Extract the (X, Y) coordinate from the center of the cell holding the provided text.  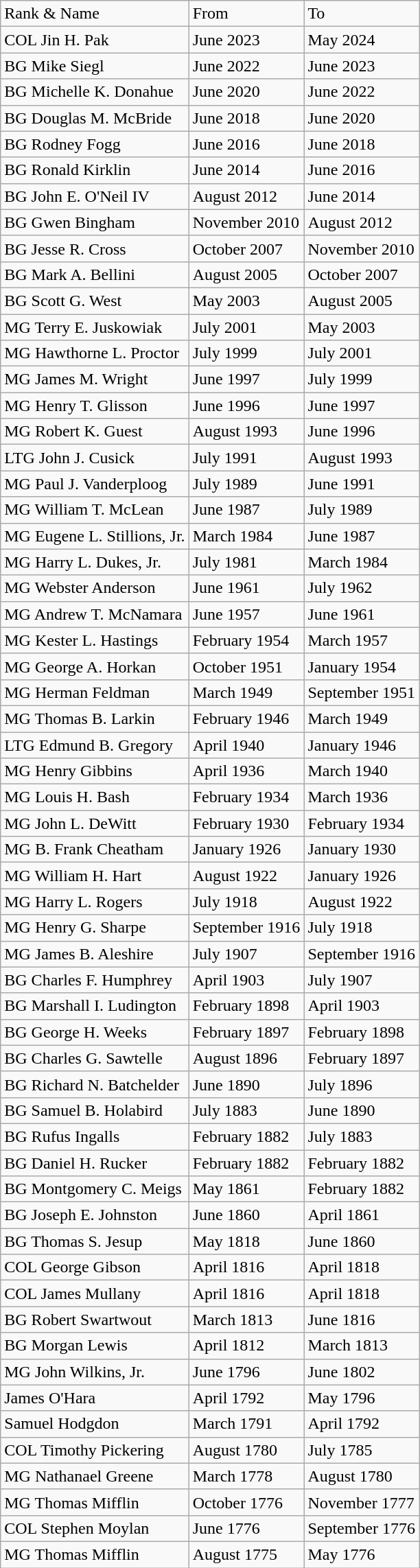
MG James M. Wright (95, 379)
March 1936 (362, 797)
BG Douglas M. McBride (95, 118)
BG Joseph E. Johnston (95, 1215)
To (362, 14)
COL George Gibson (95, 1267)
MG James B. Aleshire (95, 954)
MG Herman Feldman (95, 692)
June 1796 (246, 1372)
MG Harry L. Rogers (95, 902)
MG Henry Gibbins (95, 771)
MG Andrew T. McNamara (95, 614)
October 1776 (246, 1502)
MG Hawthorne L. Proctor (95, 353)
November 1777 (362, 1502)
MG George A. Horkan (95, 666)
BG Morgan Lewis (95, 1346)
BG Rodney Fogg (95, 144)
BG George H. Weeks (95, 1032)
January 1954 (362, 666)
BG Gwen Bingham (95, 222)
August 1896 (246, 1058)
June 1776 (246, 1528)
July 1991 (246, 458)
August 1775 (246, 1554)
March 1791 (246, 1424)
February 1930 (246, 823)
April 1812 (246, 1346)
July 1896 (362, 1084)
BG Thomas S. Jesup (95, 1241)
BG Daniel H. Rucker (95, 1163)
May 1796 (362, 1398)
BG John E. O'Neil IV (95, 196)
COL Jin H. Pak (95, 40)
MG Henry G. Sharpe (95, 928)
September 1951 (362, 692)
From (246, 14)
LTG John J. Cusick (95, 458)
LTG Edmund B. Gregory (95, 745)
BG Richard N. Batchelder (95, 1084)
BG Charles F. Humphrey (95, 980)
BG Mark A. Bellini (95, 274)
MG Terry E. Juskowiak (95, 327)
May 1861 (246, 1189)
June 1816 (362, 1320)
March 1957 (362, 640)
MG John Wilkins, Jr. (95, 1372)
April 1936 (246, 771)
COL Stephen Moylan (95, 1528)
June 1802 (362, 1372)
MG Louis H. Bash (95, 797)
BG Charles G. Sawtelle (95, 1058)
February 1954 (246, 640)
MG Webster Anderson (95, 588)
June 1991 (362, 484)
BG Mike Siegl (95, 66)
BG Ronald Kirklin (95, 170)
MG Nathanael Greene (95, 1476)
May 1776 (362, 1554)
MG William T. McLean (95, 510)
October 1951 (246, 666)
June 1957 (246, 614)
May 1818 (246, 1241)
May 2024 (362, 40)
MG Harry L. Dukes, Jr. (95, 562)
July 1785 (362, 1450)
MG Thomas B. Larkin (95, 718)
MG Paul J. Vanderploog (95, 484)
April 1861 (362, 1215)
BG Montgomery C. Meigs (95, 1189)
April 1940 (246, 745)
COL Timothy Pickering (95, 1450)
February 1946 (246, 718)
MG Henry T. Glisson (95, 406)
BG Samuel B. Holabird (95, 1110)
March 1940 (362, 771)
July 1981 (246, 562)
MG Robert K. Guest (95, 432)
March 1778 (246, 1476)
MG B. Frank Cheatham (95, 850)
BG Robert Swartwout (95, 1320)
MG John L. DeWitt (95, 823)
James O'Hara (95, 1398)
BG Michelle K. Donahue (95, 92)
BG Rufus Ingalls (95, 1136)
September 1776 (362, 1528)
MG Eugene L. Stillions, Jr. (95, 536)
January 1946 (362, 745)
BG Marshall I. Ludington (95, 1006)
July 1962 (362, 588)
MG William H. Hart (95, 876)
MG Kester L. Hastings (95, 640)
BG Jesse R. Cross (95, 248)
BG Scott G. West (95, 301)
Rank & Name (95, 14)
COL James Mullany (95, 1294)
Samuel Hodgdon (95, 1424)
January 1930 (362, 850)
